Determine the (X, Y) coordinate at the center of the cell enclosing the given text.  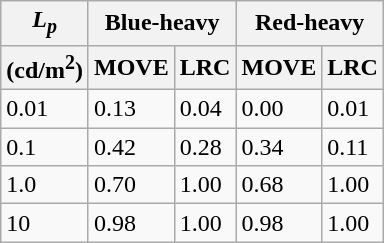
Blue-heavy (162, 23)
0.28 (205, 147)
0.42 (131, 147)
0.34 (279, 147)
0.1 (45, 147)
Red-heavy (310, 23)
(cd/m2) (45, 68)
Lp (45, 23)
0.00 (279, 109)
0.04 (205, 109)
0.11 (353, 147)
0.13 (131, 109)
0.70 (131, 185)
10 (45, 223)
1.0 (45, 185)
0.68 (279, 185)
